Pinpoint the cell where the given text exists, returning its (X, Y) midpoint coordinate. 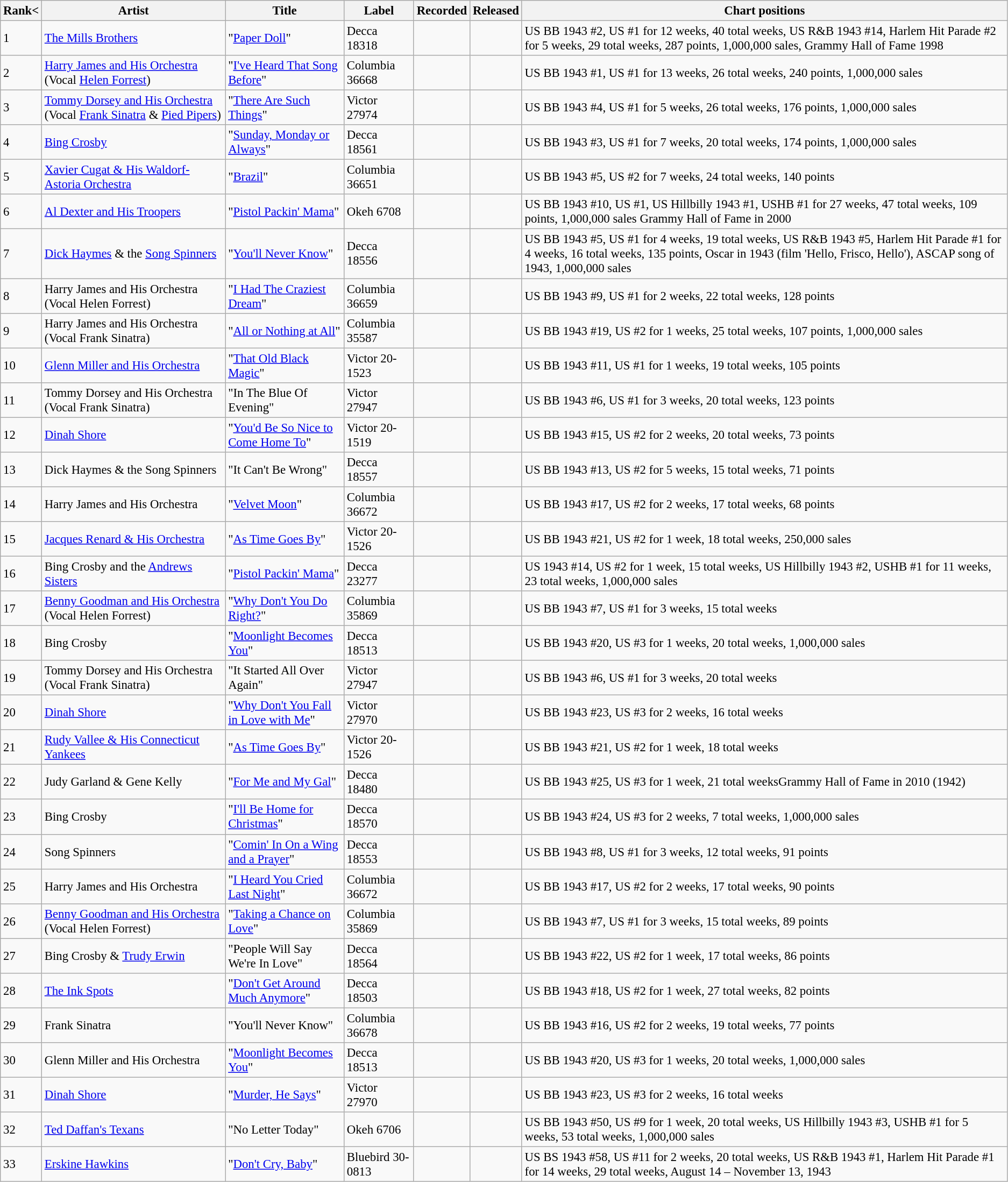
Artist (133, 11)
Label (379, 11)
Chart positions (764, 11)
US BB 1943 #11, US #1 for 1 weeks, 19 total weeks, 105 points (764, 366)
US BB 1943 #3, US #1 for 7 weeks, 20 total weeks, 174 points, 1,000,000 sales (764, 142)
US BB 1943 #15, US #2 for 2 weeks, 20 total weeks, 73 points (764, 435)
"You'd Be So Nice to Come Home To" (285, 435)
"For Me and My Gal" (285, 782)
Decca 18318 (379, 39)
Released (496, 11)
32 (22, 1129)
Ted Daffan's Texans (133, 1129)
"Taking a Chance on Love" (285, 921)
Recorded (442, 11)
Rudy Vallee & His Connecticut Yankees (133, 747)
"In The Blue Of Evening" (285, 400)
US BB 1943 #21, US #2 for 1 week, 18 total weeks, 250,000 sales (764, 539)
US BB 1943 #7, US #1 for 3 weeks, 15 total weeks (764, 609)
"Murder, He Says" (285, 1095)
Judy Garland & Gene Kelly (133, 782)
"No Letter Today" (285, 1129)
"That Old Black Magic" (285, 366)
21 (22, 747)
Decca 18553 (379, 852)
28 (22, 991)
"I Heard You Cried Last Night" (285, 886)
Erskine Hawkins (133, 1165)
Columbia 36668 (379, 73)
Decca 18561 (379, 142)
33 (22, 1165)
6 (22, 212)
4 (22, 142)
25 (22, 886)
Bing Crosby & Trudy Erwin (133, 956)
17 (22, 609)
US BB 1943 #19, US #2 for 1 weeks, 25 total weeks, 107 points, 1,000,000 sales (764, 330)
Xavier Cugat & His Waldorf-Astoria Orchestra (133, 177)
2 (22, 73)
18 (22, 643)
US BB 1943 #5, US #2 for 7 weeks, 24 total weeks, 140 points (764, 177)
"Sunday, Monday or Always" (285, 142)
"I've Heard That Song Before" (285, 73)
Harry James and His Orchestra (Vocal Frank Sinatra) (133, 330)
Decca 23277 (379, 573)
US BB 1943 #22, US #2 for 1 week, 17 total weeks, 86 points (764, 956)
"I Had The Craziest Dream" (285, 296)
"Why Don't You Do Right?" (285, 609)
US BB 1943 #6, US #1 for 3 weeks, 20 total weeks, 123 points (764, 400)
Victor 27974 (379, 108)
"Why Don't You Fall in Love with Me" (285, 713)
Bing Crosby and the Andrews Sisters (133, 573)
27 (22, 956)
11 (22, 400)
"Don't Cry, Baby" (285, 1165)
13 (22, 470)
"It Started All Over Again" (285, 678)
22 (22, 782)
"Paper Doll" (285, 39)
The Ink Spots (133, 991)
Okeh 6706 (379, 1129)
US BB 1943 #21, US #2 for 1 week, 18 total weeks (764, 747)
US BB 1943 #24, US #3 for 2 weeks, 7 total weeks, 1,000,000 sales (764, 817)
Decca 18480 (379, 782)
7 (22, 254)
US BB 1943 #16, US #2 for 2 weeks, 19 total weeks, 77 points (764, 1025)
Frank Sinatra (133, 1025)
24 (22, 852)
14 (22, 504)
US BB 1943 #7, US #1 for 3 weeks, 15 total weeks, 89 points (764, 921)
9 (22, 330)
Columbia 36651 (379, 177)
"Velvet Moon" (285, 504)
US BB 1943 #13, US #2 for 5 weeks, 15 total weeks, 71 points (764, 470)
"Brazil" (285, 177)
19 (22, 678)
Columbia 36659 (379, 296)
"Comin' In On a Wing and a Prayer" (285, 852)
US 1943 #14, US #2 for 1 week, 15 total weeks, US Hillbilly 1943 #2, USHB #1 for 11 weeks, 23 total weeks, 1,000,000 sales (764, 573)
26 (22, 921)
Decca 18503 (379, 991)
Victor 20-1523 (379, 366)
US BB 1943 #18, US #2 for 1 week, 27 total weeks, 82 points (764, 991)
29 (22, 1025)
US BB 1943 #4, US #1 for 5 weeks, 26 total weeks, 176 points, 1,000,000 sales (764, 108)
US BS 1943 #58, US #11 for 2 weeks, 20 total weeks, US R&B 1943 #1, Harlem Hit Parade #1 for 14 weeks, 29 total weeks, August 14 – November 13, 1943 (764, 1165)
Al Dexter and His Troopers (133, 212)
8 (22, 296)
Columbia 35587 (379, 330)
"It Can't Be Wrong" (285, 470)
US BB 1943 #50, US #9 for 1 week, 20 total weeks, US Hillbilly 1943 #3, USHB #1 for 5 weeks, 53 total weeks, 1,000,000 sales (764, 1129)
Decca 18557 (379, 470)
The Mills Brothers (133, 39)
Rank< (22, 11)
US BB 1943 #17, US #2 for 2 weeks, 17 total weeks, 68 points (764, 504)
Title (285, 11)
US BB 1943 #1, US #1 for 13 weeks, 26 total weeks, 240 points, 1,000,000 sales (764, 73)
US BB 1943 #10, US #1, US Hillbilly 1943 #1, USHB #1 for 27 weeks, 47 total weeks, 109 points, 1,000,000 sales Grammy Hall of Fame in 2000 (764, 212)
US BB 1943 #8, US #1 for 3 weeks, 12 total weeks, 91 points (764, 852)
"People Will Say We're In Love" (285, 956)
"I'll Be Home for Christmas" (285, 817)
Columbia 36678 (379, 1025)
Decca 18556 (379, 254)
Decca 18564 (379, 956)
Okeh 6708 (379, 212)
1 (22, 39)
Victor 20-1519 (379, 435)
12 (22, 435)
Tommy Dorsey and His Orchestra (Vocal Frank Sinatra & Pied Pipers) (133, 108)
10 (22, 366)
23 (22, 817)
30 (22, 1060)
"All or Nothing at All" (285, 330)
31 (22, 1095)
5 (22, 177)
Bluebird 30-0813 (379, 1165)
"Don't Get Around Much Anymore" (285, 991)
16 (22, 573)
US BB 1943 #9, US #1 for 2 weeks, 22 total weeks, 128 points (764, 296)
"There Are Such Things" (285, 108)
Decca 18570 (379, 817)
US BB 1943 #17, US #2 for 2 weeks, 17 total weeks, 90 points (764, 886)
20 (22, 713)
Jacques Renard & His Orchestra (133, 539)
US BB 1943 #6, US #1 for 3 weeks, 20 total weeks (764, 678)
15 (22, 539)
US BB 1943 #25, US #3 for 1 week, 21 total weeksGrammy Hall of Fame in 2010 (1942) (764, 782)
3 (22, 108)
Song Spinners (133, 852)
